Output the [X, Y] coordinate of the center of the cell containing the given text.  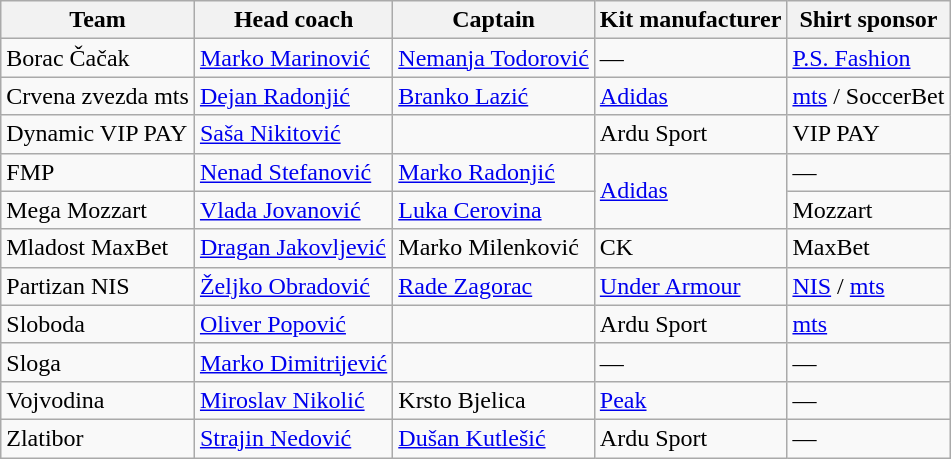
Sloboda [98, 324]
Saša Nikitović [293, 134]
Captain [494, 20]
Dragan Jakovljević [293, 248]
Marko Dimitrijević [293, 362]
Miroslav Nikolić [293, 400]
VIP PAY [868, 134]
Dušan Kutlešić [494, 438]
Partizan NIS [98, 286]
Mladost MaxBet [98, 248]
Nemanja Todorović [494, 58]
Under Armour [690, 286]
NIS / mts [868, 286]
Dynamic VIP PAY [98, 134]
Kit manufacturer [690, 20]
Mega Mozzart [98, 210]
Željko Obradović [293, 286]
MaxBet [868, 248]
mts [868, 324]
Strajin Nedović [293, 438]
Mozzart [868, 210]
Rade Zagorac [494, 286]
Oliver Popović [293, 324]
Marko Milenković [494, 248]
Zlatibor [98, 438]
FMP [98, 172]
Sloga [98, 362]
CK [690, 248]
P.S. Fashion [868, 58]
mts / SoccerBet [868, 96]
Vlada Jovanović [293, 210]
Luka Cerovina [494, 210]
Dejan Radonjić [293, 96]
Marko Marinović [293, 58]
Nenad Stefanović [293, 172]
Crvena zvezda mts [98, 96]
Borac Čačak [98, 58]
Shirt sponsor [868, 20]
Peak [690, 400]
Vojvodina [98, 400]
Marko Radonjić [494, 172]
Head coach [293, 20]
Krsto Bjelica [494, 400]
Branko Lazić [494, 96]
Team [98, 20]
